Search for the cell housing the specified text and yield its [x, y] center coordinate. 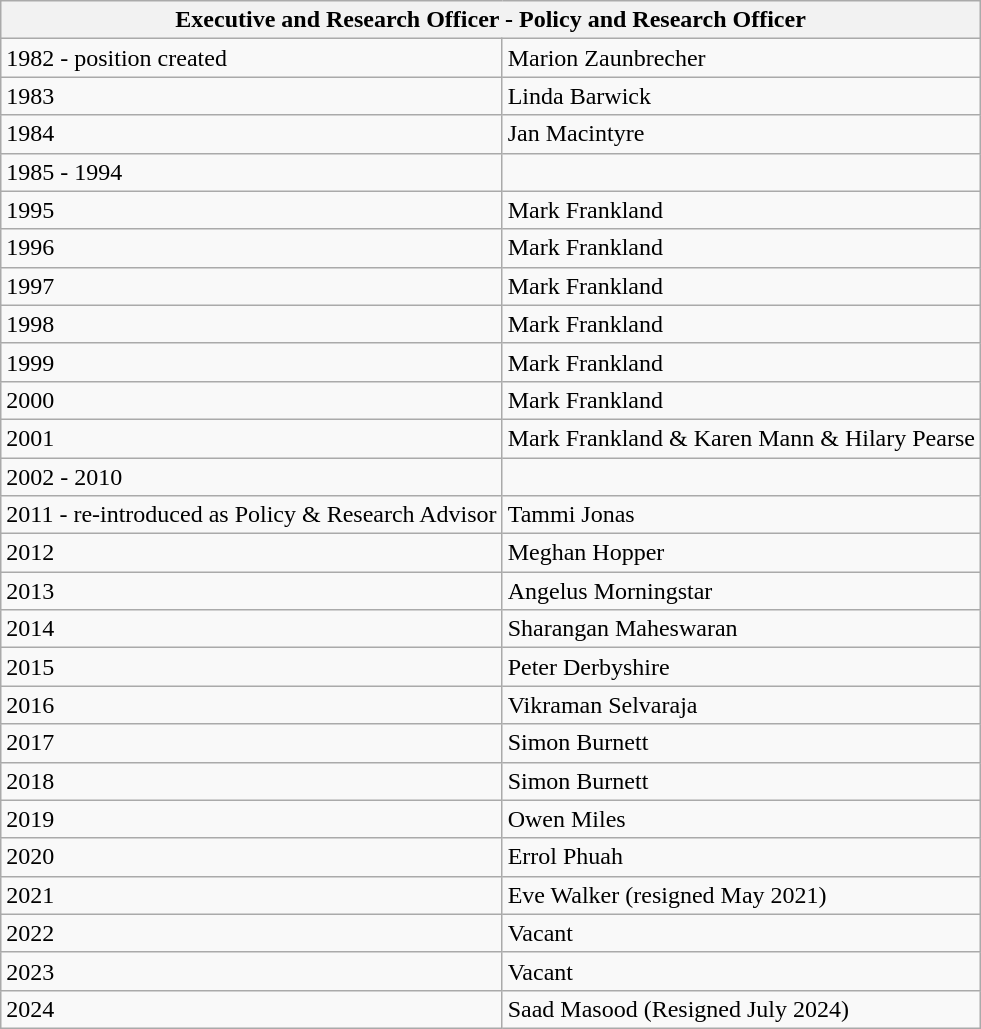
2002 - 2010 [252, 477]
2001 [252, 438]
1997 [252, 286]
2015 [252, 667]
Executive and Research Officer - Policy and Research Officer [491, 20]
2020 [252, 857]
2022 [252, 933]
2018 [252, 781]
2019 [252, 819]
Vikraman Selvaraja [741, 705]
1998 [252, 324]
1984 [252, 134]
Mark Frankland & Karen Mann & Hilary Pearse [741, 438]
2014 [252, 629]
Eve Walker (resigned May 2021) [741, 895]
1995 [252, 210]
Meghan Hopper [741, 553]
Saad Masood (Resigned July 2024) [741, 1009]
2011 - re-introduced as Policy & Research Advisor [252, 515]
2023 [252, 971]
Jan Macintyre [741, 134]
1985 - 1994 [252, 172]
Owen Miles [741, 819]
Tammi Jonas [741, 515]
Linda Barwick [741, 96]
2012 [252, 553]
1983 [252, 96]
2000 [252, 400]
1982 - position created [252, 58]
2013 [252, 591]
Errol Phuah [741, 857]
2021 [252, 895]
2016 [252, 705]
Angelus Morningstar [741, 591]
Peter Derbyshire [741, 667]
2017 [252, 743]
1996 [252, 248]
2024 [252, 1009]
Marion Zaunbrecher [741, 58]
1999 [252, 362]
Sharangan Maheswaran [741, 629]
